Provide the (x, y) coordinate of the cell's center where the given text is located.  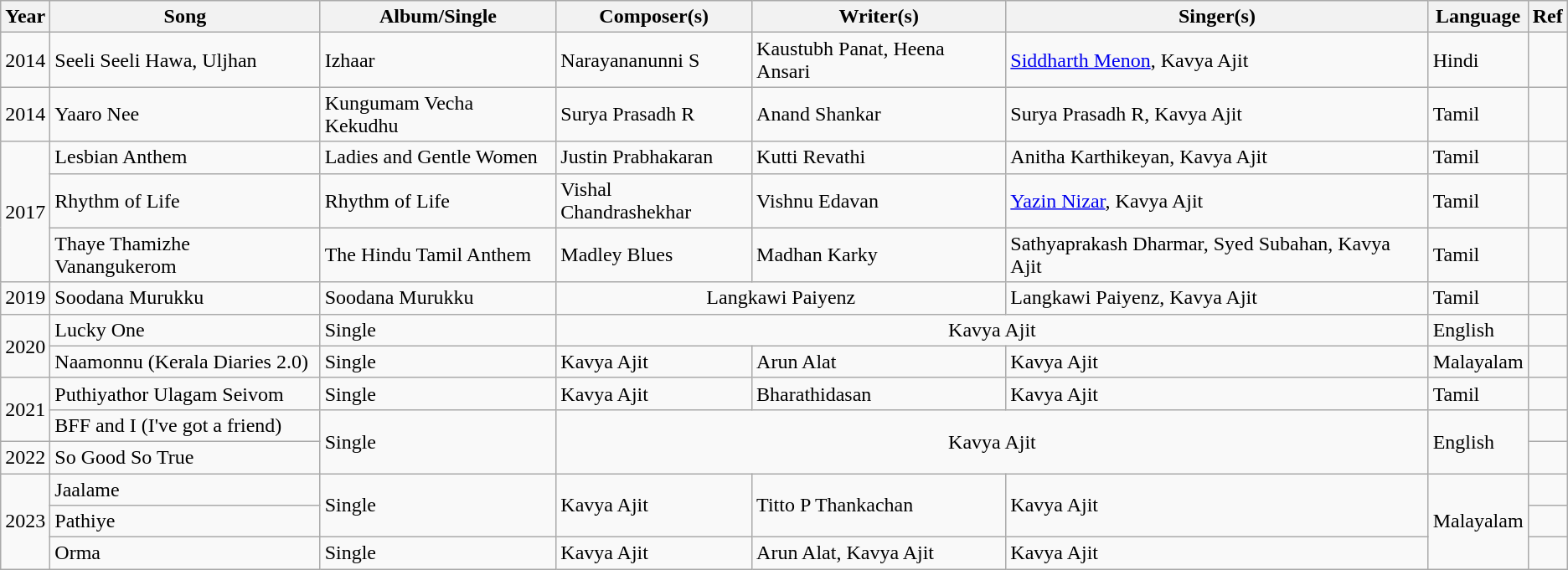
Madhan Karky (879, 254)
Song (185, 17)
Vishal Chandrashekhar (654, 201)
Kaustubh Panat, Heena Ansari (879, 60)
Surya Prasadh R, Kavya Ajit (1217, 114)
Pathiye (185, 521)
Anitha Karthikeyan, Kavya Ajit (1217, 157)
Langkawi Paiyenz (781, 298)
Lesbian Anthem (185, 157)
Kungumam Vecha Kekudhu (438, 114)
Anand Shankar (879, 114)
Yazin Nizar, Kavya Ajit (1217, 201)
Bharathidasan (879, 393)
Narayananunni S (654, 60)
Sathyaprakash Dharmar, Syed Subahan, Kavya Ajit (1217, 254)
2019 (25, 298)
Singer(s) (1217, 17)
Orma (185, 553)
Surya Prasadh R (654, 114)
2017 (25, 212)
Composer(s) (654, 17)
2021 (25, 409)
Puthiyathor Ulagam Seivom (185, 393)
Language (1478, 17)
Arun Alat, Kavya Ajit (879, 553)
Ladies and Gentle Women (438, 157)
So Good So True (185, 457)
Yaaro Nee (185, 114)
Jaalame (185, 490)
Album/Single (438, 17)
Year (25, 17)
The Hindu Tamil Anthem (438, 254)
2020 (25, 346)
Naamonnu (Kerala Diaries 2.0) (185, 362)
Hindi (1478, 60)
BFF and I (I've got a friend) (185, 425)
Seeli Seeli Hawa, Uljhan (185, 60)
Kutti Revathi (879, 157)
Ref (1548, 17)
Izhaar (438, 60)
2023 (25, 521)
Madley Blues (654, 254)
Thaye Thamizhe Vanangukerom (185, 254)
Titto P Thankachan (879, 506)
Writer(s) (879, 17)
Siddharth Menon, Kavya Ajit (1217, 60)
2022 (25, 457)
Arun Alat (879, 362)
Vishnu Edavan (879, 201)
Langkawi Paiyenz, Kavya Ajit (1217, 298)
Lucky One (185, 330)
Justin Prabhakaran (654, 157)
